For the text-containing cell, return its midpoint in [X, Y] coordinate format. 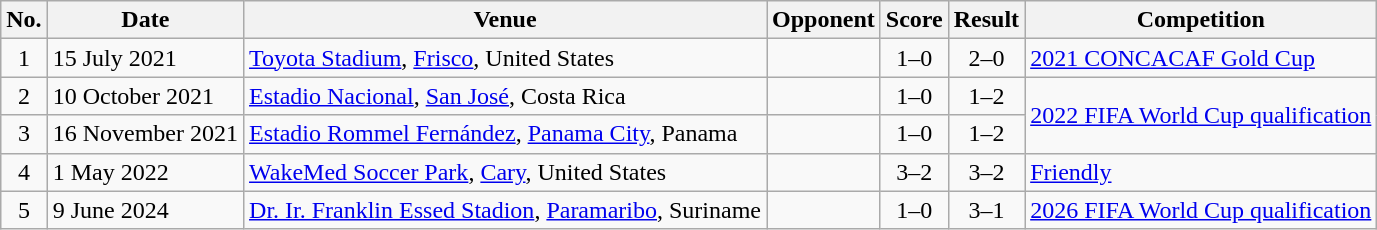
2 [24, 96]
2026 FIFA World Cup qualification [1201, 210]
Estadio Nacional, San José, Costa Rica [506, 96]
Dr. Ir. Franklin Essed Stadion, Paramaribo, Suriname [506, 210]
3–1 [986, 210]
Date [145, 20]
Toyota Stadium, Frisco, United States [506, 58]
2–0 [986, 58]
WakeMed Soccer Park, Cary, United States [506, 172]
16 November 2021 [145, 134]
9 June 2024 [145, 210]
Friendly [1201, 172]
2022 FIFA World Cup qualification [1201, 115]
No. [24, 20]
2021 CONCACAF Gold Cup [1201, 58]
4 [24, 172]
15 July 2021 [145, 58]
Score [914, 20]
1 May 2022 [145, 172]
5 [24, 210]
1 [24, 58]
Result [986, 20]
3 [24, 134]
Estadio Rommel Fernández, Panama City, Panama [506, 134]
Opponent [824, 20]
Competition [1201, 20]
Venue [506, 20]
10 October 2021 [145, 96]
